Detect which cell encompasses the target text, then output its (x, y) center coordinate. 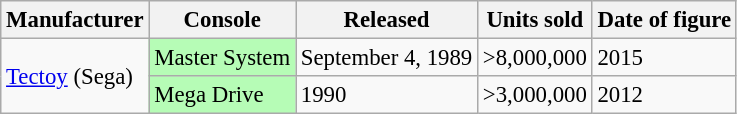
Date of figure (664, 20)
Console (222, 20)
2015 (664, 58)
Units sold (536, 20)
1990 (387, 95)
Tectoy (Sega) (75, 76)
Master System (222, 58)
September 4, 1989 (387, 58)
>3,000,000 (536, 95)
>8,000,000 (536, 58)
Released (387, 20)
Mega Drive (222, 95)
Manufacturer (75, 20)
2012 (664, 95)
